Detect which cell encompasses the target text, then output its [X, Y] center coordinate. 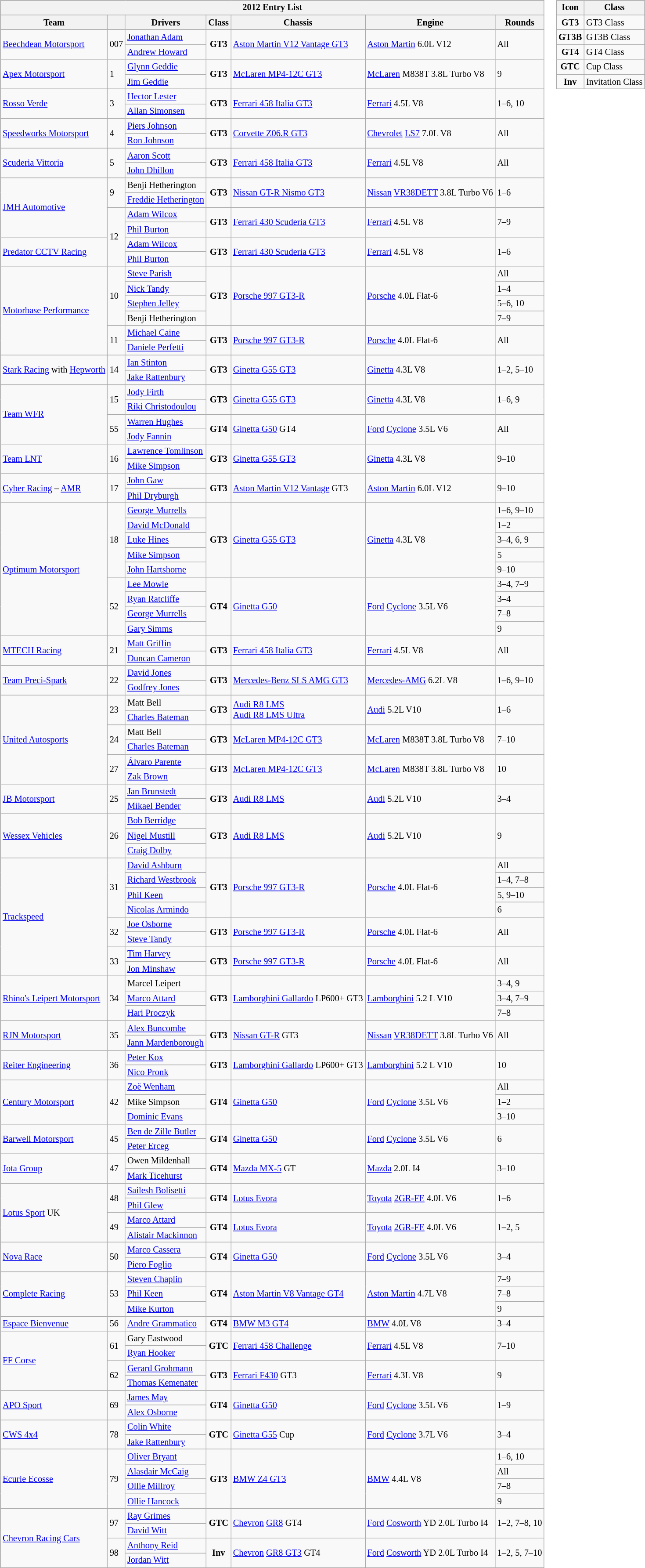
1 [116, 74]
Anthony Reid [166, 1546]
Barwell Motorsport [54, 1139]
Marcel Leipert [166, 984]
45 [116, 1139]
Ian Stinton [166, 362]
Álvaro Parente [166, 762]
John Gaw [166, 481]
Mark Ticehurst [166, 1176]
Gary Eastwood [166, 1339]
Icon [570, 8]
Jody Fannin [166, 437]
Aston Martin 4.7L V8 [430, 1294]
Glynn Geddie [166, 67]
Godfrey Jones [166, 688]
Lotus Sport UK [54, 1213]
Lawrence Tomlinson [166, 451]
78 [116, 1435]
Motorbase Performance [54, 311]
3–4, 6, 9 [520, 540]
Jan Brunstedt [166, 791]
52 [116, 606]
Jann Mardenborough [166, 1043]
Rosso Verde [54, 104]
Ferrari 458 Challenge [298, 1346]
Freddie Hetherington [166, 200]
Ginetta G50 GT4 [298, 429]
Drivers [166, 22]
Chevron GR8 GT3 GT4 [298, 1553]
Nick Tandy [166, 289]
Jim Geddie [166, 82]
Alex Buncombe [166, 1028]
Riki Christodoulou [166, 407]
BMW 4.4L V8 [430, 1479]
Ben de Zille Butler [166, 1132]
RJN Motorsport [54, 1035]
31 [116, 887]
Century Motorsport [54, 1102]
Hari Proczyk [166, 1013]
Michael Caine [166, 333]
Ollie Hancock [166, 1501]
Ron Johnson [166, 141]
33 [116, 961]
Andre Grammatico [166, 1324]
David Witt [166, 1531]
55 [116, 429]
Steve Tandy [166, 939]
Lee Mowle [166, 584]
97 [116, 1524]
Phil Glew [166, 1206]
1–2, 5, 7–10 [520, 1553]
Piers Johnson [166, 126]
Corvette Z06.R GT3 [298, 134]
Team Preci-Spark [54, 680]
Alasdair McCaig [166, 1472]
Alistair Mackinnon [166, 1235]
Cup Class [614, 67]
25 [116, 799]
Luke Hines [166, 540]
Duncan Cameron [166, 659]
Optimum Motorsport [54, 569]
2012 Entry List [272, 8]
69 [116, 1405]
FF Corse [54, 1361]
Gerard Grohmann [166, 1368]
GT4 Class [614, 52]
14 [116, 370]
21 [116, 651]
Richard Westbrook [166, 880]
Chassis [298, 22]
Owen Mildenhall [166, 1161]
56 [116, 1324]
Mike Kurton [166, 1309]
1–4 [520, 289]
Rhino's Leipert Motorsport [54, 998]
47 [116, 1169]
Mazda MX-5 GT [298, 1169]
007 [116, 45]
John Dhillon [166, 170]
Thomas Kemenater [166, 1383]
35 [116, 1035]
Team [54, 22]
48 [116, 1198]
Andrew Howard [166, 52]
Steve Parish [166, 274]
APO Sport [54, 1405]
11 [116, 340]
Scuderia Vittoria [54, 163]
Nova Race [54, 1257]
Mazda 2.0L I4 [430, 1169]
Craig Dolby [166, 851]
Mercedes-Benz SLS AMG GT3 [298, 680]
Oliver Bryant [166, 1457]
Cyber Racing – AMR [54, 489]
18 [116, 540]
22 [116, 680]
Chevrolet LS7 7.0L V8 [430, 134]
Jota Group [54, 1169]
Rounds [520, 22]
Daniele Perfetti [166, 348]
Stephen Jelley [166, 304]
Jon Minshaw [166, 969]
Marco Cassera [166, 1250]
Ferrari F430 GT3 [298, 1375]
4 [116, 134]
Nico Pronk [166, 1072]
5–6, 10 [520, 304]
Chevron GR8 GT4 [298, 1524]
Mikael Bender [166, 806]
Bob Berridge [166, 821]
42 [116, 1102]
24 [116, 740]
3 [116, 104]
16 [116, 459]
Zoë Wenham [166, 1087]
Beechdean Motorsport [54, 45]
12 [116, 237]
Ryan Hooker [166, 1353]
BMW M3 GT4 [298, 1324]
Colin White [166, 1427]
Zak Brown [166, 777]
David McDonald [166, 525]
Jonathan Adam [166, 37]
53 [116, 1294]
Joe Osborne [166, 924]
Nicolas Armindo [166, 910]
Ollie Millroy [166, 1486]
Team WFR [54, 415]
John Hartshorne [166, 570]
GT3B Class [614, 37]
17 [116, 489]
Predator CCTV Racing [54, 251]
1–2, 7–8, 10 [520, 1524]
Sailesh Bolisetti [166, 1191]
BMW 4.0L V8 [430, 1324]
79 [116, 1479]
Trackspeed [54, 917]
Nissan GT-R GT3 [298, 1035]
Gary Simms [166, 629]
Jordan Witt [166, 1561]
98 [116, 1553]
1–4, 7–8 [520, 880]
36 [116, 1065]
Steven Chaplin [166, 1279]
Reiter Engineering [54, 1065]
Alex Osborne [166, 1412]
JB Motorsport [54, 799]
Aaron Scott [166, 156]
Piero Foglio [166, 1264]
Aston Martin V8 Vantage GT4 [298, 1294]
Dominic Evans [166, 1117]
Peter Kox [166, 1057]
Chevron Racing Cars [54, 1539]
Complete Racing [54, 1294]
Espace Bienvenue [54, 1324]
32 [116, 931]
Ford Cyclone 3.7L V6 [430, 1435]
Nigel Mustill [166, 836]
Nissan GT-R Nismo GT3 [298, 192]
Allan Simonsen [166, 111]
3–4, 9 [520, 984]
Warren Hughes [166, 422]
United Autosports [54, 739]
27 [116, 769]
61 [116, 1346]
Engine [430, 22]
5, 9–10 [520, 895]
David Jones [166, 673]
Audi R8 LMSAudi R8 LMS Ultra [298, 710]
Wessex Vehicles [54, 836]
Ginetta G55 Cup [298, 1435]
15 [116, 400]
James May [166, 1398]
GT3B [570, 37]
MTECH Racing [54, 651]
Ecurie Ecosse [54, 1479]
1–6, 9 [520, 400]
1–2, 5–10 [520, 370]
Apex Motorsport [54, 74]
Jody Firth [166, 392]
Tim Harvey [166, 954]
Hector Lester [166, 97]
Stark Racing with Hepworth [54, 370]
62 [116, 1375]
Speedworks Motorsport [54, 134]
GT3 Class [614, 22]
David Ashburn [166, 865]
26 [116, 836]
Mercedes-AMG 6.2L V8 [430, 680]
34 [116, 998]
50 [116, 1257]
Ferrari 4.3L V8 [430, 1375]
JMH Automotive [54, 207]
Peter Erceg [166, 1146]
49 [116, 1228]
1–9 [520, 1405]
BMW Z4 GT3 [298, 1479]
Ryan Ratcliffe [166, 599]
Phil Dryburgh [166, 496]
Matt Griffin [166, 644]
Invitation Class [614, 82]
23 [116, 710]
Ray Grimes [166, 1516]
CWS 4x4 [54, 1435]
1–2, 5 [520, 1228]
Team LNT [54, 459]
